From the cell containing the given text, extract its center point as [X, Y] coordinate. 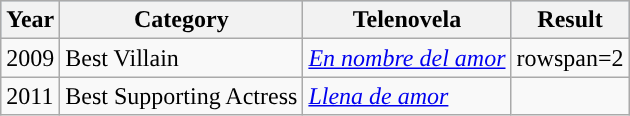
Llena de amor [407, 96]
2009 [30, 58]
rowspan=2 [570, 58]
Best Villain [182, 58]
Telenovela [407, 20]
Best Supporting Actress [182, 96]
Result [570, 20]
Year [30, 20]
En nombre del amor [407, 58]
Category [182, 20]
2011 [30, 96]
